Detect which cell encompasses the target text, then output its (X, Y) center coordinate. 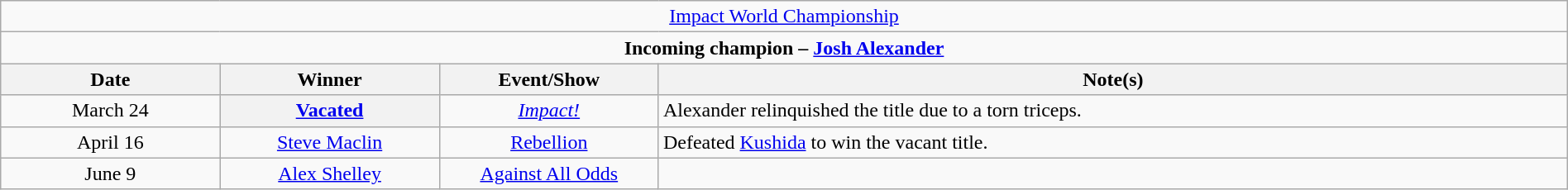
Vacated (329, 111)
Date (111, 79)
Alexander relinquished the title due to a torn triceps. (1113, 111)
Rebellion (549, 142)
June 9 (111, 173)
April 16 (111, 142)
March 24 (111, 111)
Impact! (549, 111)
Event/Show (549, 79)
Alex Shelley (329, 173)
Steve Maclin (329, 142)
Against All Odds (549, 173)
Impact World Championship (784, 17)
Note(s) (1113, 79)
Defeated Kushida to win the vacant title. (1113, 142)
Winner (329, 79)
Incoming champion – Josh Alexander (784, 48)
